Identify which cell holds the provided text, then report its [X, Y] central coordinate. 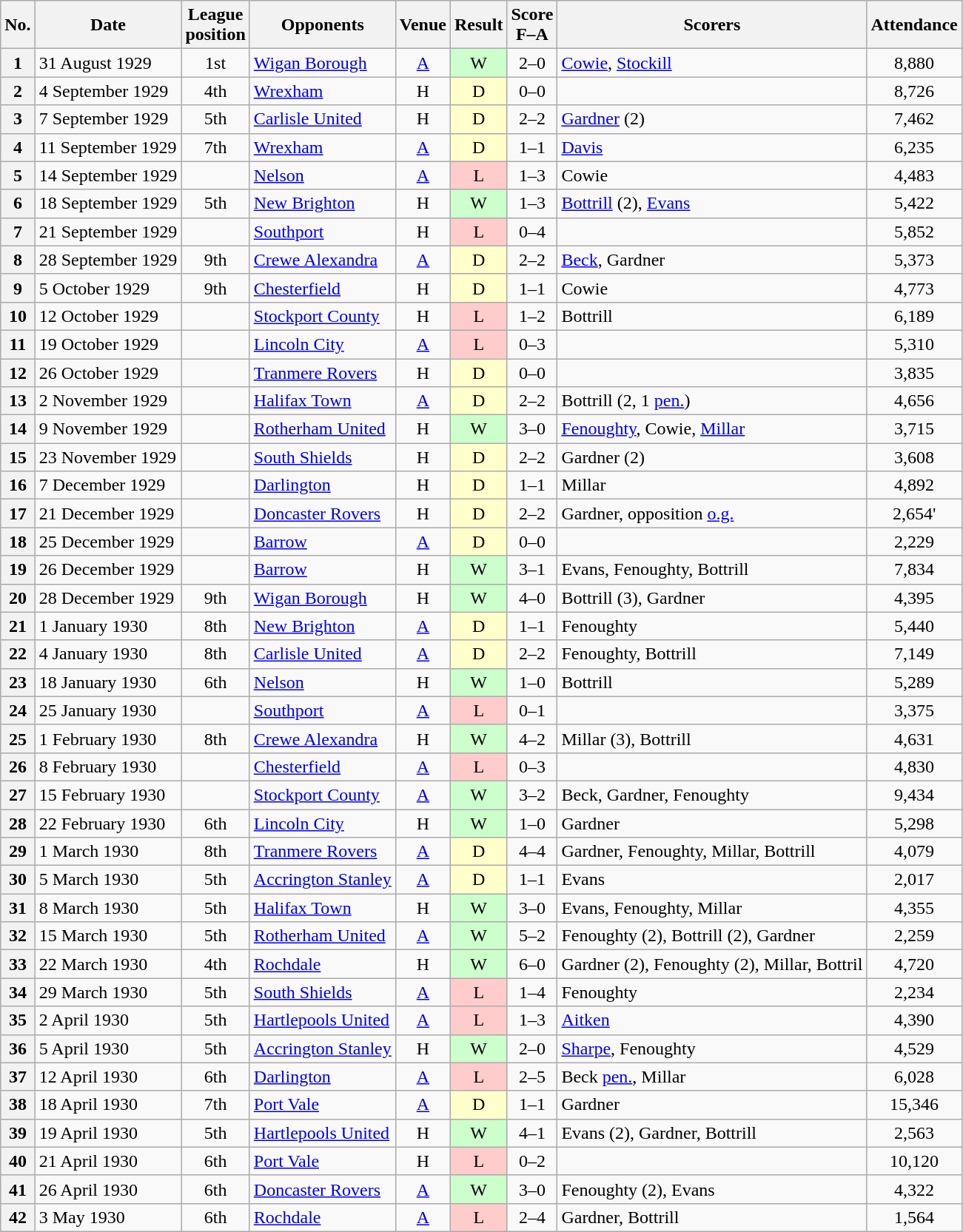
19 [18, 570]
8 March 1930 [108, 908]
Date [108, 25]
Millar [712, 485]
1,564 [914, 1217]
12 April 1930 [108, 1077]
40 [18, 1161]
4–0 [532, 598]
5 April 1930 [108, 1048]
29 March 1930 [108, 992]
19 October 1929 [108, 344]
31 August 1929 [108, 63]
26 October 1929 [108, 372]
Result [479, 25]
4,390 [914, 1020]
Gardner, Bottrill [712, 1217]
8 February 1930 [108, 767]
6,235 [914, 147]
Beck, Gardner, Fenoughty [712, 795]
Cowie, Stockill [712, 63]
22 February 1930 [108, 824]
27 [18, 795]
5 [18, 175]
9,434 [914, 795]
35 [18, 1020]
9 [18, 288]
41 [18, 1189]
5 October 1929 [108, 288]
6,028 [914, 1077]
4,529 [914, 1048]
11 [18, 344]
6–0 [532, 964]
3,375 [914, 710]
7,149 [914, 654]
7 December 1929 [108, 485]
37 [18, 1077]
15,346 [914, 1105]
Evans [712, 880]
4,483 [914, 175]
19 April 1930 [108, 1133]
Millar (3), Bottrill [712, 738]
Bottrill (2, 1 pen.) [712, 401]
21 December 1929 [108, 514]
7,834 [914, 570]
14 September 1929 [108, 175]
28 [18, 824]
17 [18, 514]
9 November 1929 [108, 429]
5,289 [914, 682]
Evans, Fenoughty, Millar [712, 908]
22 March 1930 [108, 964]
1 March 1930 [108, 852]
Opponents [323, 25]
1–4 [532, 992]
39 [18, 1133]
2 [18, 91]
4,830 [914, 767]
2,229 [914, 542]
Leagueposition [215, 25]
12 October 1929 [108, 316]
5,422 [914, 203]
4,656 [914, 401]
3–2 [532, 795]
Davis [712, 147]
1st [215, 63]
16 [18, 485]
0–1 [532, 710]
4,322 [914, 1189]
4 January 1930 [108, 654]
4,079 [914, 852]
33 [18, 964]
3,608 [914, 457]
26 April 1930 [108, 1189]
38 [18, 1105]
Sharpe, Fenoughty [712, 1048]
7 September 1929 [108, 119]
ScoreF–A [532, 25]
Fenoughty, Cowie, Millar [712, 429]
30 [18, 880]
Attendance [914, 25]
25 [18, 738]
3 May 1930 [108, 1217]
7,462 [914, 119]
3,715 [914, 429]
1 January 1930 [108, 626]
Fenoughty (2), Bottrill (2), Gardner [712, 936]
29 [18, 852]
15 March 1930 [108, 936]
15 [18, 457]
23 November 1929 [108, 457]
2,563 [914, 1133]
4,395 [914, 598]
22 [18, 654]
4,631 [914, 738]
Venue [423, 25]
4,892 [914, 485]
1–2 [532, 316]
Aitken [712, 1020]
Fenoughty (2), Evans [712, 1189]
4,773 [914, 288]
34 [18, 992]
21 April 1930 [108, 1161]
2,017 [914, 880]
11 September 1929 [108, 147]
Evans (2), Gardner, Bottrill [712, 1133]
3 [18, 119]
42 [18, 1217]
1 [18, 63]
8 [18, 260]
5–2 [532, 936]
25 January 1930 [108, 710]
4–4 [532, 852]
4–1 [532, 1133]
4 [18, 147]
Beck pen., Millar [712, 1077]
14 [18, 429]
21 [18, 626]
2 November 1929 [108, 401]
23 [18, 682]
2–5 [532, 1077]
4–2 [532, 738]
5,298 [914, 824]
Evans, Fenoughty, Bottrill [712, 570]
2 April 1930 [108, 1020]
4,355 [914, 908]
Scorers [712, 25]
8,726 [914, 91]
2–4 [532, 1217]
Gardner, opposition o.g. [712, 514]
15 February 1930 [108, 795]
12 [18, 372]
18 April 1930 [108, 1105]
8,880 [914, 63]
6 [18, 203]
31 [18, 908]
18 January 1930 [108, 682]
5,310 [914, 344]
26 December 1929 [108, 570]
1 February 1930 [108, 738]
2,259 [914, 936]
Gardner, Fenoughty, Millar, Bottrill [712, 852]
Fenoughty, Bottrill [712, 654]
28 December 1929 [108, 598]
36 [18, 1048]
18 [18, 542]
2,654' [914, 514]
4 September 1929 [108, 91]
0–2 [532, 1161]
0–4 [532, 232]
Bottrill (3), Gardner [712, 598]
2,234 [914, 992]
No. [18, 25]
24 [18, 710]
10,120 [914, 1161]
Beck, Gardner [712, 260]
32 [18, 936]
5,852 [914, 232]
18 September 1929 [108, 203]
5 March 1930 [108, 880]
3,835 [914, 372]
5,440 [914, 626]
26 [18, 767]
28 September 1929 [108, 260]
3–1 [532, 570]
21 September 1929 [108, 232]
25 December 1929 [108, 542]
Gardner (2), Fenoughty (2), Millar, Bottril [712, 964]
4,720 [914, 964]
20 [18, 598]
5,373 [914, 260]
6,189 [914, 316]
10 [18, 316]
13 [18, 401]
7 [18, 232]
Bottrill (2), Evans [712, 203]
